Provide the [X, Y] coordinate of the cell's center where the given text is located.  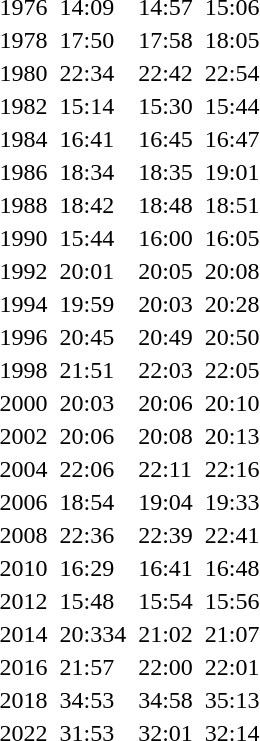
18:35 [166, 172]
18:42 [93, 205]
20:45 [93, 337]
22:00 [166, 667]
20:01 [93, 271]
22:34 [93, 73]
15:14 [93, 106]
15:30 [166, 106]
22:11 [166, 469]
16:29 [93, 568]
20:05 [166, 271]
34:58 [166, 700]
22:06 [93, 469]
18:34 [93, 172]
18:54 [93, 502]
21:02 [166, 634]
21:57 [93, 667]
20:49 [166, 337]
21:51 [93, 370]
15:48 [93, 601]
20:334 [93, 634]
22:36 [93, 535]
16:45 [166, 139]
17:58 [166, 40]
22:42 [166, 73]
19:04 [166, 502]
22:03 [166, 370]
17:50 [93, 40]
19:59 [93, 304]
20:08 [166, 436]
15:54 [166, 601]
22:39 [166, 535]
34:53 [93, 700]
15:44 [93, 238]
18:48 [166, 205]
16:00 [166, 238]
